Identify which cell holds the provided text, then report its [X, Y] central coordinate. 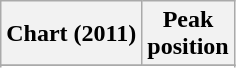
Chart (2011) [72, 34]
Peakposition [188, 34]
